Output the [X, Y] coordinate of the center of the cell containing the given text.  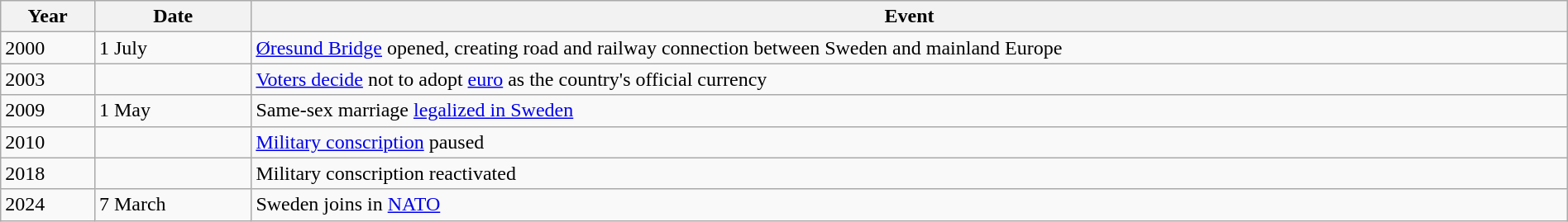
Year [48, 17]
Military conscription reactivated [910, 173]
2009 [48, 111]
2000 [48, 48]
Voters decide not to adopt euro as the country's official currency [910, 79]
Event [910, 17]
Military conscription paused [910, 142]
2003 [48, 79]
Sweden joins in NATO [910, 205]
1 May [172, 111]
2010 [48, 142]
Øresund Bridge opened, creating road and railway connection between Sweden and mainland Europe [910, 48]
Date [172, 17]
1 July [172, 48]
7 March [172, 205]
Same-sex marriage legalized in Sweden [910, 111]
2018 [48, 173]
2024 [48, 205]
